Return (X, Y) of the center of cell containing provided text 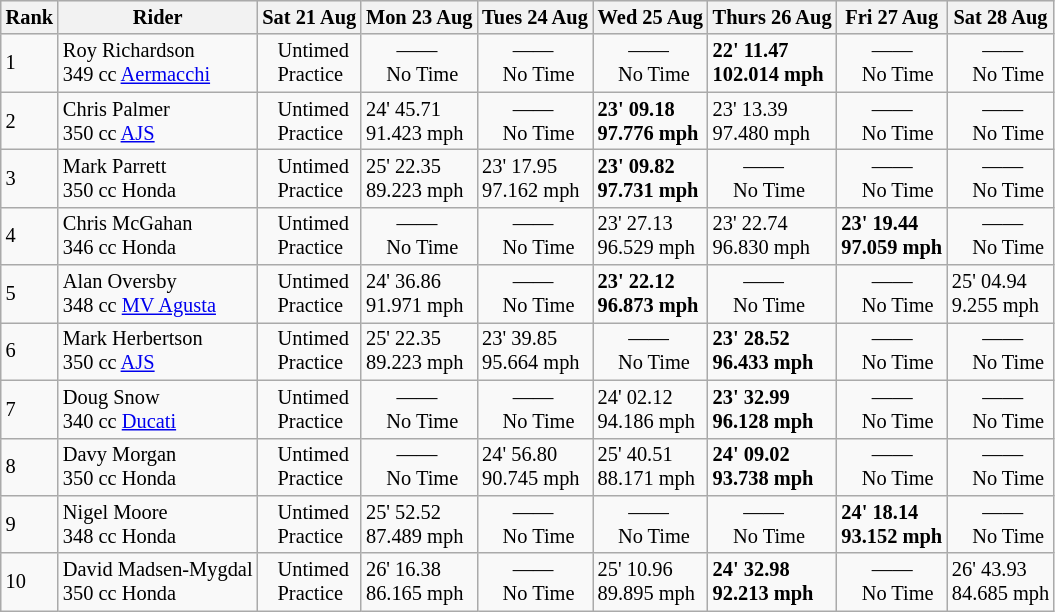
25' 10.96 89.895 mph (650, 582)
23' 13.39 97.480 mph (772, 121)
Wed 25 Aug (650, 17)
24' 32.98 92.213 mph (772, 582)
7 (30, 409)
Davy Morgan 350 cc Honda (158, 467)
4 (30, 236)
Mon 23 Aug (419, 17)
25' 40.51 88.171 mph (650, 467)
5 (30, 294)
2 (30, 121)
Fri 27 Aug (892, 17)
24' 45.71 91.423 mph (419, 121)
24' 18.14 93.152 mph (892, 524)
23' 28.52 96.433 mph (772, 351)
1 (30, 63)
Alan Oversby 348 cc MV Agusta (158, 294)
25' 52.52 87.489 mph (419, 524)
23' 32.99 96.128 mph (772, 409)
24' 56.80 90.745 mph (534, 467)
Roy Richardson 349 cc Aermacchi (158, 63)
23' 17.95 97.162 mph (534, 178)
Mark Herbertson 350 cc AJS (158, 351)
23' 27.13 96.529 mph (650, 236)
24' 09.02 93.738 mph (772, 467)
Doug Snow 340 cc Ducati (158, 409)
23' 22.12 96.873 mph (650, 294)
Chris Palmer 350 cc AJS (158, 121)
25' 04.94 9.255 mph (1000, 294)
Tues 24 Aug (534, 17)
Thurs 26 Aug (772, 17)
8 (30, 467)
24' 36.86 91.971 mph (419, 294)
22' 11.47 102.014 mph (772, 63)
10 (30, 582)
24' 02.12 94.186 mph (650, 409)
Mark Parrett 350 cc Honda (158, 178)
23' 39.85 95.664 mph (534, 351)
23' 19.44 97.059 mph (892, 236)
23' 09.82 97.731 mph (650, 178)
23' 22.74 96.830 mph (772, 236)
3 (30, 178)
26' 43.93 84.685 mph (1000, 582)
Sat 21 Aug (309, 17)
Nigel Moore 348 cc Honda (158, 524)
Rider (158, 17)
Sat 28 Aug (1000, 17)
Rank (30, 17)
Chris McGahan 346 cc Honda (158, 236)
6 (30, 351)
9 (30, 524)
26' 16.38 86.165 mph (419, 582)
23' 09.18 97.776 mph (650, 121)
David Madsen-Mygdal 350 cc Honda (158, 582)
